Return (x, y) of the center of cell containing provided text 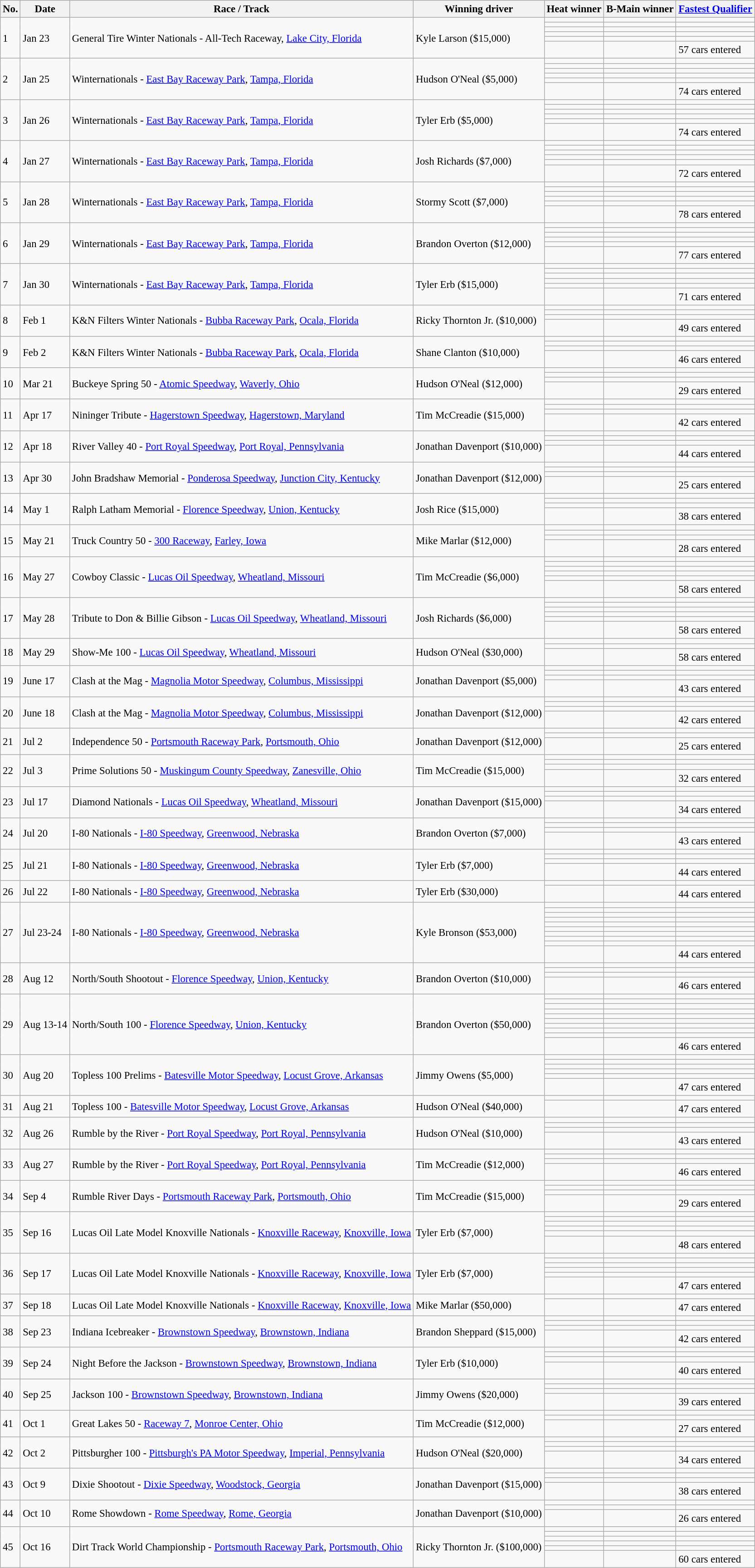
Topless 100 - Batesville Motor Speedway, Locust Grove, Arkansas (242, 1106)
No. (10, 9)
Heat winner (574, 9)
Tyler Erb ($5,000) (479, 121)
18 (10, 652)
Jan 27 (45, 161)
Rome Showdown - Rome Speedway, Rome, Georgia (242, 1514)
Night Before the Jackson - Brownstown Speedway, Brownstown, Indiana (242, 1363)
Brandon Overton ($12,000) (479, 243)
Mike Marlar ($50,000) (479, 1305)
40 cars entered (716, 1370)
June 18 (45, 713)
Ricky Thornton Jr. ($100,000) (479, 1547)
Jul 2 (45, 742)
60 cars entered (716, 1559)
40 (10, 1395)
Jul 21 (45, 865)
Jan 29 (45, 243)
Jimmy Owens ($5,000) (479, 1076)
Sep 16 (45, 1232)
River Valley 40 - Port Royal Speedway, Port Royal, Pennsylvania (242, 446)
43 (10, 1484)
Dirt Track World Championship - Portsmouth Raceway Park, Portsmouth, Ohio (242, 1547)
Oct 1 (45, 1424)
23 (10, 802)
Oct 16 (45, 1547)
Feb 1 (45, 320)
Truck Country 50 - 300 Raceway, Farley, Iowa (242, 541)
14 (10, 510)
Show-Me 100 - Lucas Oil Speedway, Wheatland, Missouri (242, 652)
11 (10, 415)
Sep 4 (45, 1196)
57 cars entered (716, 50)
Apr 18 (45, 446)
Hudson O'Neal ($20,000) (479, 1453)
Apr 30 (45, 478)
Josh Rice ($15,000) (479, 510)
39 cars entered (716, 1402)
Sep 18 (45, 1305)
24 (10, 833)
Sep 17 (45, 1273)
38 (10, 1331)
Winning driver (479, 9)
27 (10, 933)
Brandon Overton ($10,000) (479, 979)
Sep 25 (45, 1395)
Oct 10 (45, 1514)
6 (10, 243)
41 (10, 1424)
3 (10, 121)
Hudson O'Neal ($10,000) (479, 1134)
5 (10, 202)
42 (10, 1453)
Jonathan Davenport ($5,000) (479, 681)
Jul 17 (45, 802)
Great Lakes 50 - Raceway 7, Monroe Center, Ohio (242, 1424)
1 (10, 38)
Jul 3 (45, 771)
Indiana Icebreaker - Brownstown Speedway, Brownstown, Indiana (242, 1331)
Jimmy Owens ($20,000) (479, 1395)
12 (10, 446)
Jul 20 (45, 833)
22 (10, 771)
39 (10, 1363)
Josh Richards ($6,000) (479, 618)
27 cars entered (716, 1428)
21 (10, 742)
Sep 23 (45, 1331)
30 (10, 1076)
25 (10, 865)
2 (10, 79)
Sep 24 (45, 1363)
Hudson O'Neal ($40,000) (479, 1106)
Mike Marlar ($12,000) (479, 541)
34 (10, 1196)
71 cars entered (716, 297)
Aug 27 (45, 1164)
13 (10, 478)
Rumble River Days - Portsmouth Raceway Park, Portsmouth, Ohio (242, 1196)
Hudson O'Neal ($12,000) (479, 384)
Shane Clanton ($10,000) (479, 352)
Topless 100 Prelims - Batesville Motor Speedway, Locust Grove, Arkansas (242, 1076)
May 29 (45, 652)
Brandon Overton ($7,000) (479, 833)
77 cars entered (716, 255)
Tyler Erb ($30,000) (479, 891)
Diamond Nationals - Lucas Oil Speedway, Wheatland, Missouri (242, 802)
17 (10, 618)
Stormy Scott ($7,000) (479, 202)
Jan 28 (45, 202)
15 (10, 541)
Jan 23 (45, 38)
48 cars entered (716, 1245)
Oct 2 (45, 1453)
Jul 23-24 (45, 933)
May 1 (45, 510)
Oct 9 (45, 1484)
Tribute to Don & Billie Gibson - Lucas Oil Speedway, Wheatland, Missouri (242, 618)
31 (10, 1106)
May 21 (45, 541)
Aug 21 (45, 1106)
45 (10, 1547)
Jan 30 (45, 285)
Jan 26 (45, 121)
June 17 (45, 681)
26 (10, 891)
John Bradshaw Memorial - Ponderosa Speedway, Junction City, Kentucky (242, 478)
78 cars entered (716, 214)
33 (10, 1164)
Apr 17 (45, 415)
Aug 26 (45, 1134)
Josh Richards ($7,000) (479, 161)
Jan 25 (45, 79)
Buckeye Spring 50 - Atomic Speedway, Waverly, Ohio (242, 384)
72 cars entered (716, 173)
May 28 (45, 618)
North/South Shootout - Florence Speedway, Union, Kentucky (242, 979)
36 (10, 1273)
Brandon Overton ($50,000) (479, 1025)
Date (45, 9)
Brandon Sheppard ($15,000) (479, 1331)
28 cars entered (716, 548)
26 cars entered (716, 1518)
44 (10, 1514)
32 cars entered (716, 778)
Race / Track (242, 9)
35 (10, 1232)
16 (10, 577)
Prime Solutions 50 - Muskingum County Speedway, Zanesville, Ohio (242, 771)
Independence 50 - Portsmouth Raceway Park, Portsmouth, Ohio (242, 742)
4 (10, 161)
Dixie Shootout - Dixie Speedway, Woodstock, Georgia (242, 1484)
Aug 12 (45, 979)
20 (10, 713)
7 (10, 285)
Cowboy Classic - Lucas Oil Speedway, Wheatland, Missouri (242, 577)
9 (10, 352)
28 (10, 979)
Kyle Bronson ($53,000) (479, 933)
General Tire Winter Nationals - All-Tech Raceway, Lake City, Florida (242, 38)
Tyler Erb ($15,000) (479, 285)
Aug 20 (45, 1076)
Jul 22 (45, 891)
Fastest Qualifier (716, 9)
Kyle Larson ($15,000) (479, 38)
Feb 2 (45, 352)
B-Main winner (640, 9)
Hudson O'Neal ($5,000) (479, 79)
8 (10, 320)
Hudson O'Neal ($30,000) (479, 652)
Nininger Tribute - Hagerstown Speedway, Hagerstown, Maryland (242, 415)
Tim McCreadie ($6,000) (479, 577)
North/South 100 - Florence Speedway, Union, Kentucky (242, 1025)
37 (10, 1305)
10 (10, 384)
Pittsburgher 100 - Pittsburgh's PA Motor Speedway, Imperial, Pennsylvania (242, 1453)
29 (10, 1025)
32 (10, 1134)
Aug 13-14 (45, 1025)
Tyler Erb ($10,000) (479, 1363)
Jackson 100 - Brownstown Speedway, Brownstown, Indiana (242, 1395)
49 cars entered (716, 328)
Ricky Thornton Jr. ($10,000) (479, 320)
19 (10, 681)
Mar 21 (45, 384)
May 27 (45, 577)
Ralph Latham Memorial - Florence Speedway, Union, Kentucky (242, 510)
